Capture the cell that displays the provided text and extract its (X, Y) central coordinate. 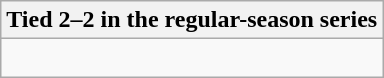
Tied 2–2 in the regular-season series (192, 20)
